Return the [x, y] coordinate for the center point of the cell that contains the specified text.  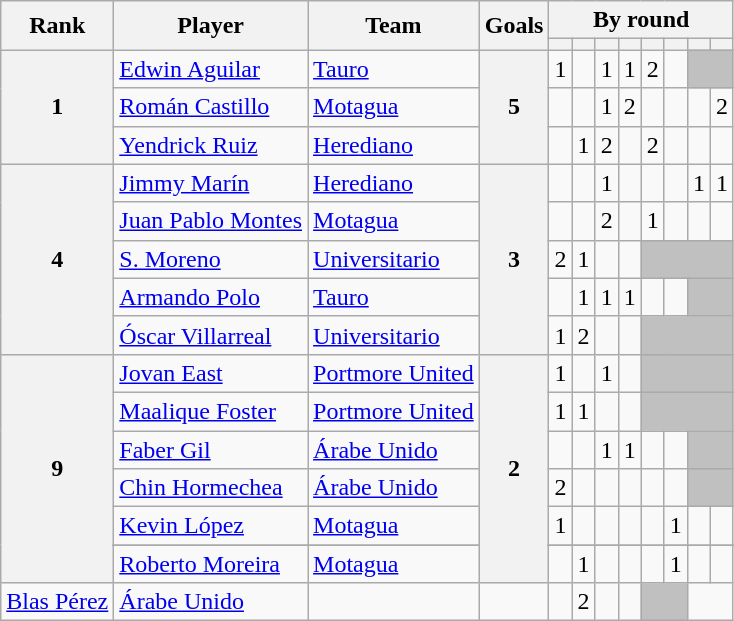
Chin Hormechea [211, 488]
Blas Pérez [58, 602]
9 [58, 468]
4 [58, 259]
S. Moreno [211, 259]
Edwin Aguilar [211, 69]
Faber Gil [211, 449]
Jimmy Marín [211, 183]
Maalique Foster [211, 411]
Team [394, 26]
Player [211, 26]
Jovan East [211, 373]
Román Castillo [211, 107]
Óscar Villarreal [211, 335]
By round [641, 20]
Roberto Moreira [211, 564]
3 [514, 259]
5 [514, 107]
Kevin López [211, 526]
Yendrick Ruiz [211, 145]
Juan Pablo Montes [211, 221]
Armando Polo [211, 297]
Goals [514, 26]
Rank [58, 26]
